Capture the cell that displays the provided text and extract its (X, Y) central coordinate. 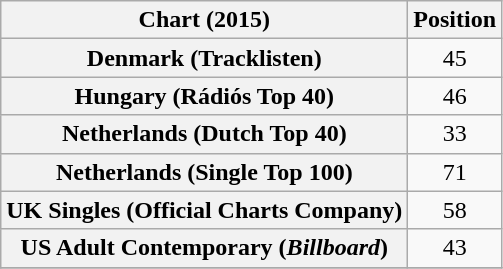
33 (455, 134)
Chart (2015) (204, 20)
43 (455, 248)
46 (455, 96)
UK Singles (Official Charts Company) (204, 210)
Netherlands (Dutch Top 40) (204, 134)
Denmark (Tracklisten) (204, 58)
71 (455, 172)
45 (455, 58)
Position (455, 20)
Hungary (Rádiós Top 40) (204, 96)
Netherlands (Single Top 100) (204, 172)
US Adult Contemporary (Billboard) (204, 248)
58 (455, 210)
